Locate the cell with the specified text and output its (x, y) center coordinate. 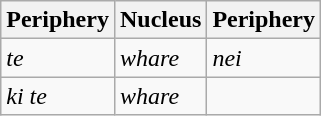
ki te (58, 96)
Nucleus (160, 20)
te (58, 58)
nei (264, 58)
